Detect which cell encompasses the target text, then output its [X, Y] center coordinate. 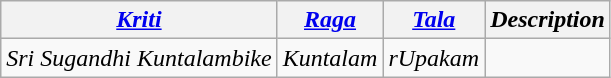
Kriti [139, 20]
Tala [434, 20]
Raga [330, 20]
rUpakam [434, 58]
Description [548, 20]
Kuntalam [330, 58]
Sri Sugandhi Kuntalambike [139, 58]
